For the text-containing cell, return its midpoint in (x, y) coordinate format. 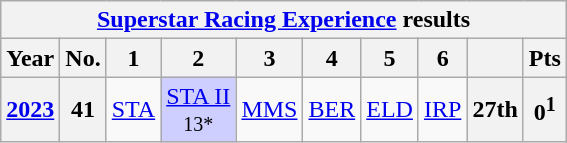
41 (83, 110)
ELD (390, 110)
MMS (270, 110)
6 (442, 58)
STA II13* (198, 110)
2023 (30, 110)
27th (495, 110)
5 (390, 58)
Pts (544, 58)
4 (332, 58)
1 (133, 58)
BER (332, 110)
3 (270, 58)
No. (83, 58)
IRP (442, 110)
Year (30, 58)
STA (133, 110)
01 (544, 110)
Superstar Racing Experience results (284, 20)
2 (198, 58)
